Return (x, y) of the center of cell containing provided text 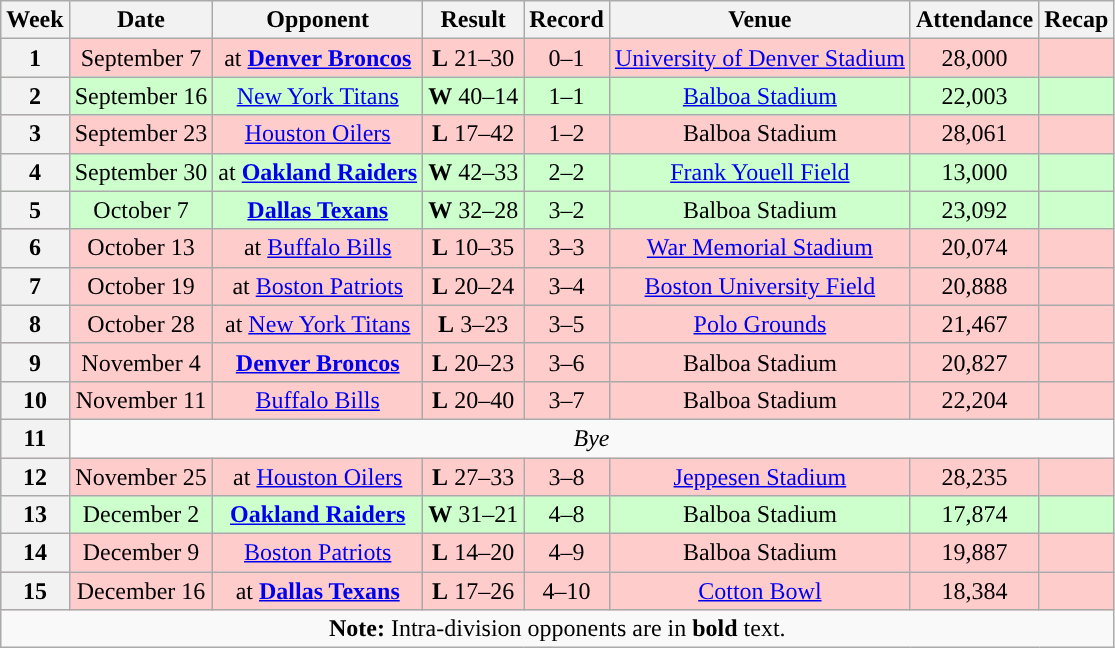
Dallas Texans (318, 210)
W 31–21 (474, 515)
Result (474, 20)
Week (35, 20)
3–4 (567, 286)
11 (35, 438)
8 (35, 324)
12 (35, 477)
5 (35, 210)
19,887 (974, 553)
20,888 (974, 286)
October 13 (141, 248)
Boston University Field (760, 286)
Polo Grounds (760, 324)
November 4 (141, 362)
3–2 (567, 210)
15 (35, 591)
November 25 (141, 477)
Recap (1076, 20)
L 17–42 (474, 134)
L 21–30 (474, 58)
23,092 (974, 210)
3–8 (567, 477)
at Oakland Raiders (318, 172)
War Memorial Stadium (760, 248)
20,074 (974, 248)
28,000 (974, 58)
3 (35, 134)
Houston Oilers (318, 134)
at Dallas Texans (318, 591)
1–2 (567, 134)
L 27–33 (474, 477)
0–1 (567, 58)
September 30 (141, 172)
Attendance (974, 20)
Date (141, 20)
7 (35, 286)
at New York Titans (318, 324)
University of Denver Stadium (760, 58)
at Houston Oilers (318, 477)
October 19 (141, 286)
10 (35, 400)
Oakland Raiders (318, 515)
9 (35, 362)
6 (35, 248)
September 7 (141, 58)
Boston Patriots (318, 553)
October 7 (141, 210)
L 20–40 (474, 400)
1 (35, 58)
L 14–20 (474, 553)
W 32–28 (474, 210)
W 40–14 (474, 96)
Bye (592, 438)
3–7 (567, 400)
L 17–26 (474, 591)
4–10 (567, 591)
4 (35, 172)
21,467 (974, 324)
September 23 (141, 134)
L 20–23 (474, 362)
December 16 (141, 591)
20,827 (974, 362)
Venue (760, 20)
2–2 (567, 172)
18,384 (974, 591)
4–9 (567, 553)
November 11 (141, 400)
13,000 (974, 172)
1–1 (567, 96)
December 9 (141, 553)
28,061 (974, 134)
at Boston Patriots (318, 286)
W 42–33 (474, 172)
L 20–24 (474, 286)
13 (35, 515)
3–6 (567, 362)
October 28 (141, 324)
at Buffalo Bills (318, 248)
2 (35, 96)
L 10–35 (474, 248)
3–5 (567, 324)
28,235 (974, 477)
22,204 (974, 400)
17,874 (974, 515)
Frank Youell Field (760, 172)
Opponent (318, 20)
L 3–23 (474, 324)
New York Titans (318, 96)
22,003 (974, 96)
Note: Intra-division opponents are in bold text. (558, 629)
4–8 (567, 515)
14 (35, 553)
3–3 (567, 248)
December 2 (141, 515)
at Denver Broncos (318, 58)
Buffalo Bills (318, 400)
Denver Broncos (318, 362)
September 16 (141, 96)
Jeppesen Stadium (760, 477)
Record (567, 20)
Cotton Bowl (760, 591)
